Locate the cell with the specified text and output its (x, y) center coordinate. 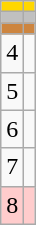
4 (12, 53)
6 (12, 129)
5 (12, 91)
8 (12, 205)
7 (12, 167)
